Locate the cell with the specified text and output its [X, Y] center coordinate. 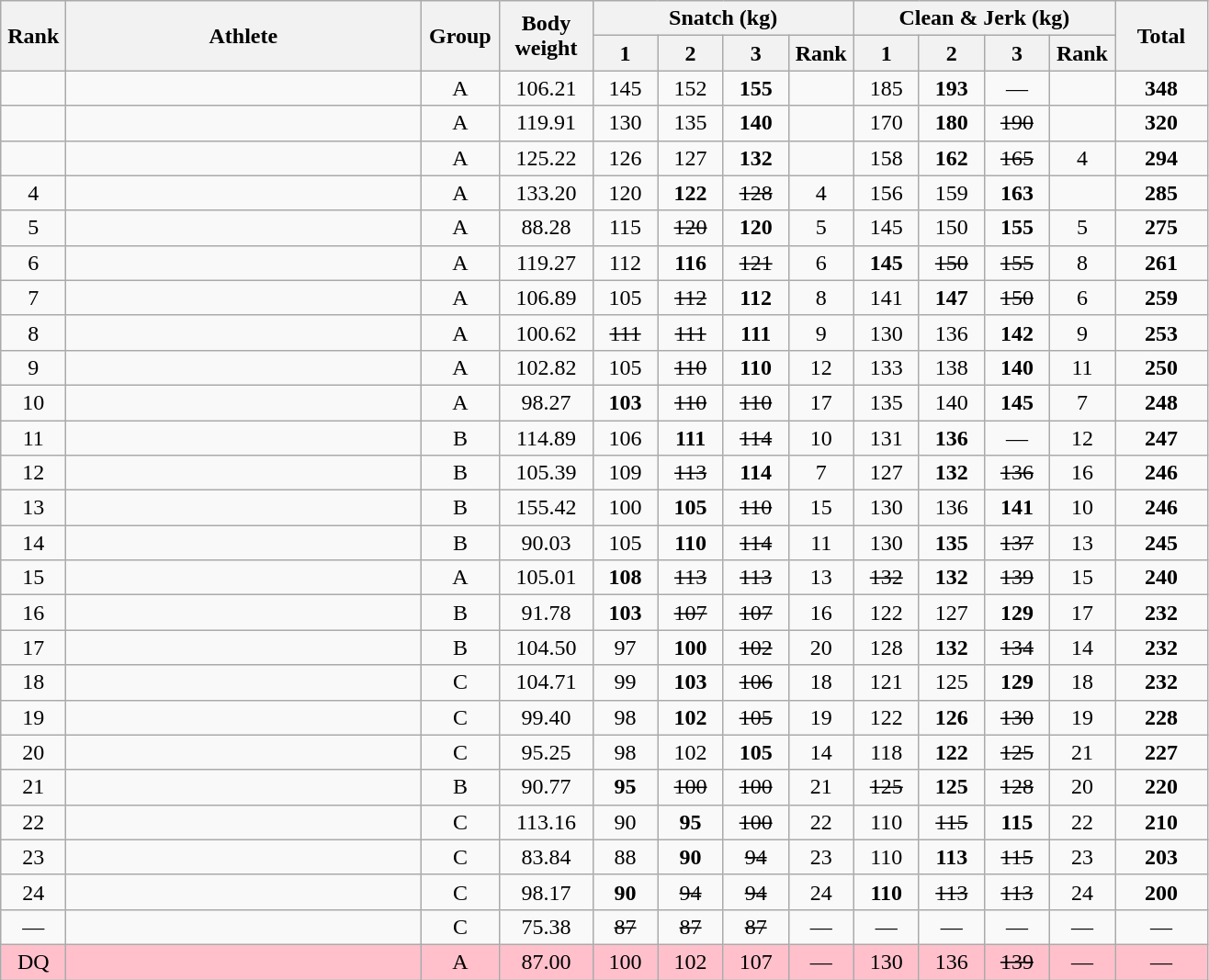
91.78 [546, 613]
125.22 [546, 158]
285 [1161, 193]
245 [1161, 543]
320 [1161, 123]
97 [625, 648]
203 [1161, 857]
142 [1016, 332]
133.20 [546, 193]
90.77 [546, 787]
87.00 [546, 962]
247 [1161, 438]
99 [625, 682]
83.84 [546, 857]
134 [1016, 648]
118 [886, 752]
Body weight [546, 36]
108 [625, 578]
109 [625, 473]
162 [952, 158]
248 [1161, 402]
98.17 [546, 892]
88 [625, 857]
170 [886, 123]
90.03 [546, 543]
99.40 [546, 717]
228 [1161, 717]
275 [1161, 228]
165 [1016, 158]
348 [1161, 88]
DQ [33, 962]
163 [1016, 193]
88.28 [546, 228]
95.25 [546, 752]
250 [1161, 367]
98.27 [546, 402]
116 [691, 263]
131 [886, 438]
240 [1161, 578]
294 [1161, 158]
220 [1161, 787]
Athlete [243, 36]
147 [952, 298]
227 [1161, 752]
104.71 [546, 682]
253 [1161, 332]
119.91 [546, 123]
159 [952, 193]
102.82 [546, 367]
193 [952, 88]
259 [1161, 298]
105.01 [546, 578]
137 [1016, 543]
133 [886, 367]
114.89 [546, 438]
Total [1161, 36]
261 [1161, 263]
190 [1016, 123]
210 [1161, 822]
113.16 [546, 822]
75.38 [546, 927]
158 [886, 158]
119.27 [546, 263]
Group [460, 36]
105.39 [546, 473]
106.21 [546, 88]
100.62 [546, 332]
152 [691, 88]
200 [1161, 892]
156 [886, 193]
155.42 [546, 508]
Clean & Jerk (kg) [984, 18]
138 [952, 367]
180 [952, 123]
Snatch (kg) [723, 18]
104.50 [546, 648]
106.89 [546, 298]
185 [886, 88]
